Search for the cell housing the specified text and yield its (X, Y) center coordinate. 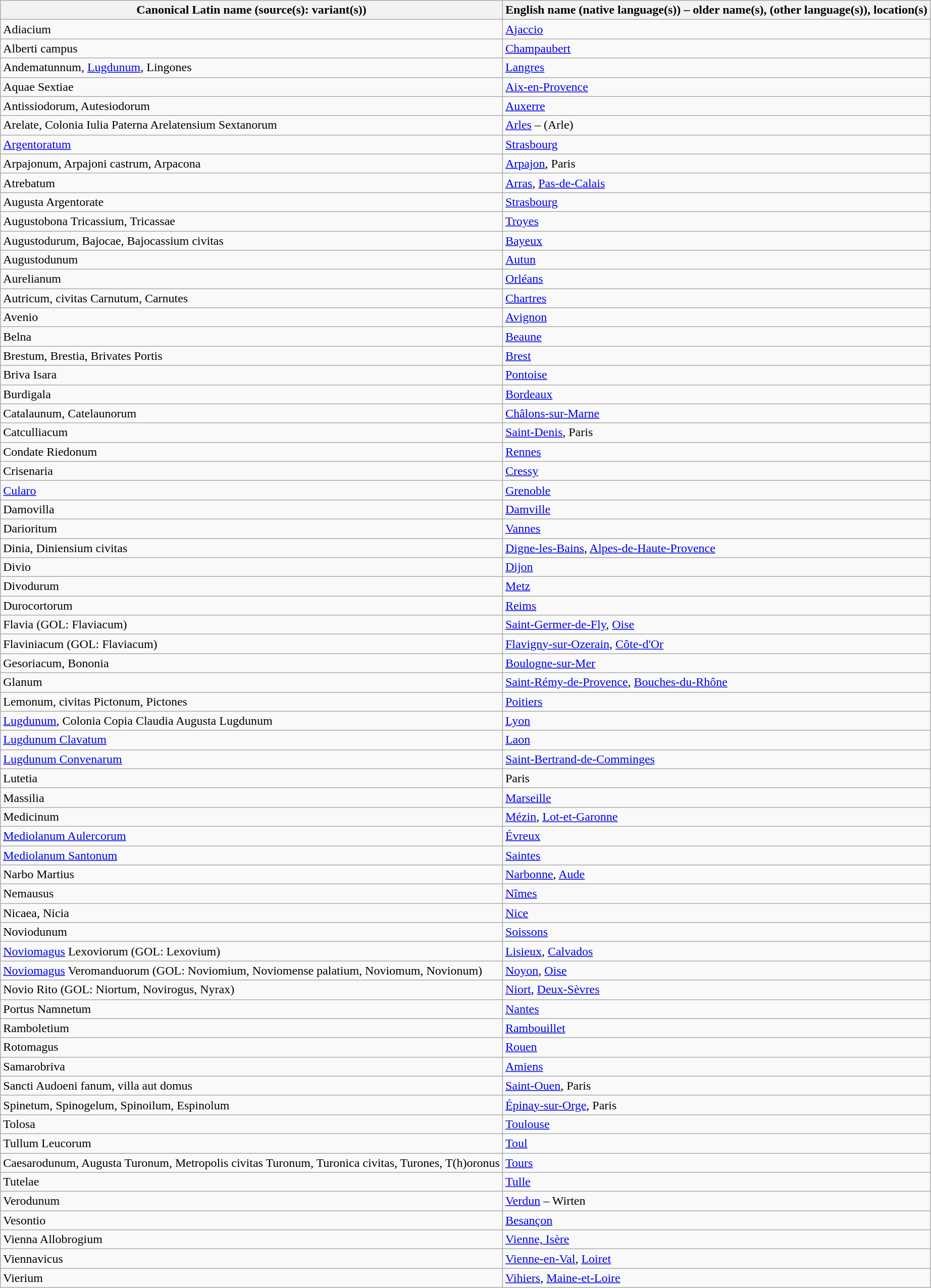
Vannes (716, 528)
Saint-Denis, Paris (716, 433)
Chartres (716, 298)
Marseille (716, 797)
Catculliacum (251, 433)
Nicaea, Nicia (251, 913)
Poitiers (716, 702)
Catalaunum, Catelaunorum (251, 413)
English name (native language(s)) – older name(s), (other language(s)), location(s) (716, 10)
Niort, Deux-Sèvres (716, 990)
Mézin, Lot-et-Garonne (716, 817)
Flavigny-sur-Ozerain, Côte-d'Or (716, 644)
Vierium (251, 1278)
Autricum, civitas Carnutum, Carnutes (251, 298)
Besançon (716, 1220)
Verdun – Wirten (716, 1201)
Adiacium (251, 29)
Tullum Leucorum (251, 1143)
Verodunum (251, 1201)
Darioritum (251, 528)
Évreux (716, 836)
Gesoriacum, Bononia (251, 663)
Cressy (716, 471)
Spinetum, Spinogelum, Spinoilum, Espinolum (251, 1105)
Bordeaux (716, 394)
Augustobona Tricassium, Tricassae (251, 221)
Nice (716, 913)
Laon (716, 740)
Vienna Allobrogium (251, 1240)
Amiens (716, 1066)
Noyon, Oise (716, 971)
Briva Isara (251, 375)
Châlons-sur-Marne (716, 413)
Lugdunum Clavatum (251, 740)
Avenio (251, 317)
Tours (716, 1162)
Saintes (716, 855)
Crisenaria (251, 471)
Lisieux, Calvados (716, 951)
Autun (716, 260)
Portus Namnetum (251, 1009)
Auxerre (716, 106)
Arles – (Arle) (716, 125)
Divodurum (251, 586)
Mediolanum Aulercorum (251, 836)
Nantes (716, 1009)
Vihiers, Maine-et-Loire (716, 1278)
Lugdunum Convenarum (251, 759)
Lemonum, civitas Pictonum, Pictones (251, 702)
Langres (716, 68)
Toul (716, 1143)
Soissons (716, 932)
Mediolanum Santonum (251, 855)
Glanum (251, 682)
Augusta Argentorate (251, 202)
Durocortorum (251, 606)
Dijon (716, 567)
Paris (716, 778)
Rotomagus (251, 1047)
Grenoble (716, 490)
Toulouse (716, 1124)
Medicinum (251, 817)
Brestum, Brestia, Brivates Portis (251, 356)
Rambouillet (716, 1028)
Lutetia (251, 778)
Nîmes (716, 894)
Burdigala (251, 394)
Ajaccio (716, 29)
Divio (251, 567)
Bayeux (716, 241)
Digne-les-Bains, Alpes-de-Haute-Provence (716, 548)
Vienne-en-Val, Loiret (716, 1259)
Beaune (716, 337)
Orléans (716, 279)
Noviodunum (251, 932)
Saint-Bertrand-de-Comminges (716, 759)
Antissiodorum, Autesiodorum (251, 106)
Narbo Martius (251, 875)
Rouen (716, 1047)
Aurelianum (251, 279)
Ramboletium (251, 1028)
Noviomagus Lexoviorum (GOL: Lexovium) (251, 951)
Tolosa (251, 1124)
Damville (716, 509)
Noviomagus Veromanduorum (GOL: Noviomium, Noviomense palatium, Noviomum, Novionum) (251, 971)
Nemausus (251, 894)
Sancti Audoeni fanum, villa aut domus (251, 1086)
Aix-en-Provence (716, 87)
Andematunnum, Lugdunum, Lingones (251, 68)
Brest (716, 356)
Atrebatum (251, 183)
Augustodunum (251, 260)
Caesarodunum, Augusta Turonum, Metropolis civitas Turonum, Turonica civitas, Turones, T(h)oronus (251, 1162)
Novio Rito (GOL: Niortum, Novirogus, Nyrax) (251, 990)
Aquae Sextiae (251, 87)
Pontoise (716, 375)
Lyon (716, 721)
Tutelae (251, 1182)
Augustodurum, Bajocae, Bajocassium civitas (251, 241)
Canonical Latin name (source(s): variant(s)) (251, 10)
Massilia (251, 797)
Condate Riedonum (251, 452)
Tulle (716, 1182)
Vesontio (251, 1220)
Flavia (GOL: Flaviacum) (251, 625)
Boulogne-sur-Mer (716, 663)
Samarobriva (251, 1066)
Argentoratum (251, 144)
Épinay-sur-Orge, Paris (716, 1105)
Arpajon, Paris (716, 164)
Reims (716, 606)
Avignon (716, 317)
Rennes (716, 452)
Saint-Ouen, Paris (716, 1086)
Alberti campus (251, 48)
Vienne, Isère (716, 1240)
Cularo (251, 490)
Champaubert (716, 48)
Arelate, Colonia Iulia Paterna Arelatensium Sextanorum (251, 125)
Flaviniacum (GOL: Flaviacum) (251, 644)
Narbonne, Aude (716, 875)
Saint-Germer-de-Fly, Oise (716, 625)
Arras, Pas-de-Calais (716, 183)
Damovilla (251, 509)
Lugdunum, Colonia Copia Claudia Augusta Lugdunum (251, 721)
Saint-Rémy-de-Provence, Bouches-du-Rhône (716, 682)
Dinia, Diniensium civitas (251, 548)
Viennavicus (251, 1259)
Troyes (716, 221)
Metz (716, 586)
Belna (251, 337)
Arpajonum, Arpajoni castrum, Arpacona (251, 164)
